Return (x, y) of the center of cell containing provided text 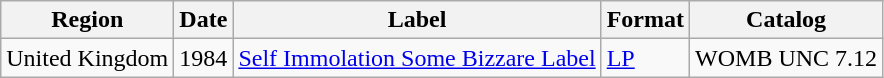
LP (645, 58)
Region (88, 20)
Catalog (786, 20)
Self Immolation Some Bizzare Label (417, 58)
Date (204, 20)
Format (645, 20)
Label (417, 20)
United Kingdom (88, 58)
1984 (204, 58)
WOMB UNC 7.12 (786, 58)
